Provide the [X, Y] coordinate of the cell's center where the given text is located.  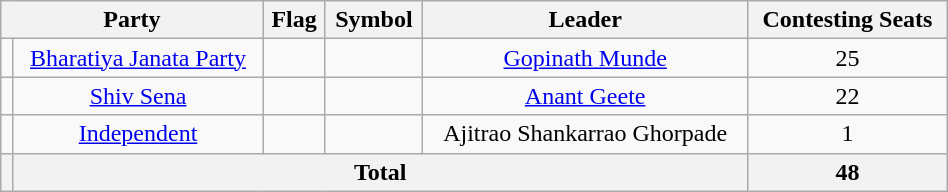
Bharatiya Janata Party [138, 58]
22 [848, 96]
Contesting Seats [848, 20]
Symbol [374, 20]
Flag [294, 20]
Gopinath Munde [586, 58]
25 [848, 58]
Leader [586, 20]
Shiv Sena [138, 96]
Party [132, 20]
Ajitrao Shankarrao Ghorpade [586, 134]
1 [848, 134]
48 [848, 172]
Total [380, 172]
Independent [138, 134]
Anant Geete [586, 96]
